Pinpoint the cell where the given text exists, returning its (x, y) midpoint coordinate. 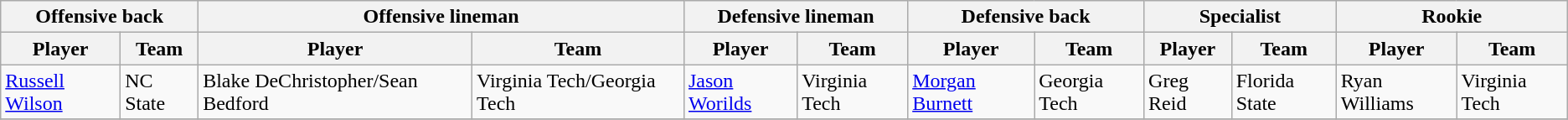
Specialist (1240, 17)
Florida State (1283, 92)
Defensive lineman (796, 17)
Offensive back (100, 17)
Virginia Tech/Georgia Tech (578, 92)
Greg Reid (1188, 92)
Russell Wilson (60, 92)
Ryan Williams (1396, 92)
NC State (159, 92)
Georgia Tech (1089, 92)
Defensive back (1026, 17)
Jason Worilds (740, 92)
Blake DeChristopher/Sean Bedford (335, 92)
Offensive lineman (441, 17)
Rookie (1452, 17)
Morgan Burnett (972, 92)
